Extract the [x, y] coordinate from the center of the cell holding the provided text.  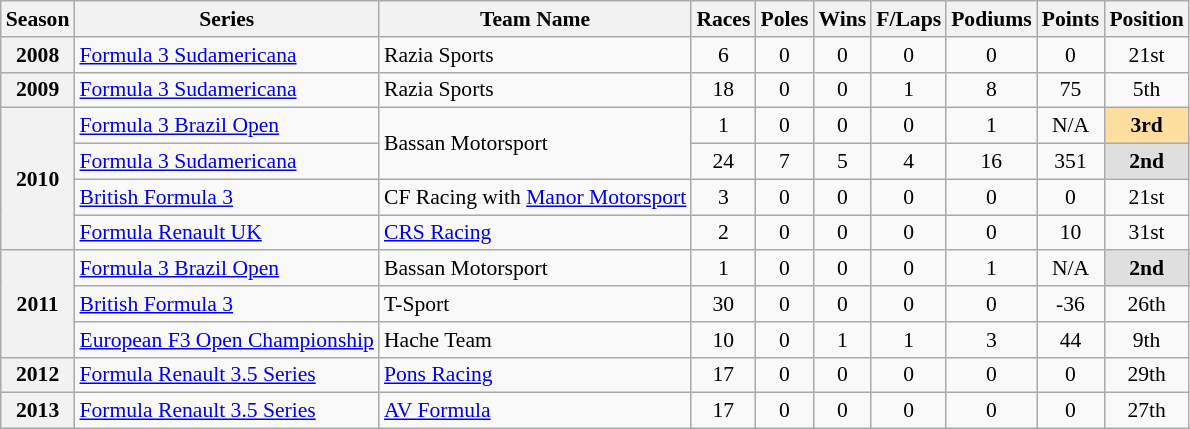
26th [1146, 304]
CRS Racing [535, 233]
8 [992, 90]
Team Name [535, 19]
351 [1071, 162]
75 [1071, 90]
2013 [38, 411]
2011 [38, 304]
5th [1146, 90]
18 [723, 90]
2 [723, 233]
2010 [38, 179]
31st [1146, 233]
Pons Racing [535, 375]
7 [784, 162]
30 [723, 304]
Points [1071, 19]
Season [38, 19]
9th [1146, 340]
3rd [1146, 126]
Podiums [992, 19]
29th [1146, 375]
Hache Team [535, 340]
F/Laps [908, 19]
6 [723, 55]
European F3 Open Championship [226, 340]
5 [842, 162]
Races [723, 19]
AV Formula [535, 411]
2009 [38, 90]
2008 [38, 55]
T-Sport [535, 304]
Series [226, 19]
4 [908, 162]
Position [1146, 19]
Poles [784, 19]
CF Racing with Manor Motorsport [535, 197]
24 [723, 162]
2012 [38, 375]
Formula Renault UK [226, 233]
27th [1146, 411]
44 [1071, 340]
-36 [1071, 304]
Wins [842, 19]
16 [992, 162]
